Capture the cell that displays the provided text and extract its (x, y) central coordinate. 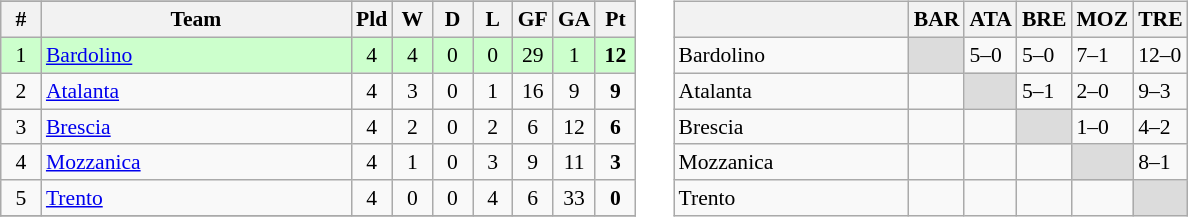
5–1 (1044, 91)
9–3 (1160, 91)
ATA (990, 20)
1–0 (1102, 127)
# (21, 20)
GF (533, 20)
Pld (372, 20)
33 (574, 198)
Pt (615, 20)
MOZ (1102, 20)
16 (533, 91)
BRE (1044, 20)
29 (533, 55)
7–1 (1102, 55)
8–1 (1160, 162)
2–0 (1102, 91)
4–2 (1160, 127)
5 (21, 198)
BAR (937, 20)
D (452, 20)
11 (574, 162)
12–0 (1160, 55)
TRE (1160, 20)
W (412, 20)
Team (196, 20)
GA (574, 20)
L (493, 20)
